Search for the cell housing the specified text and yield its [X, Y] center coordinate. 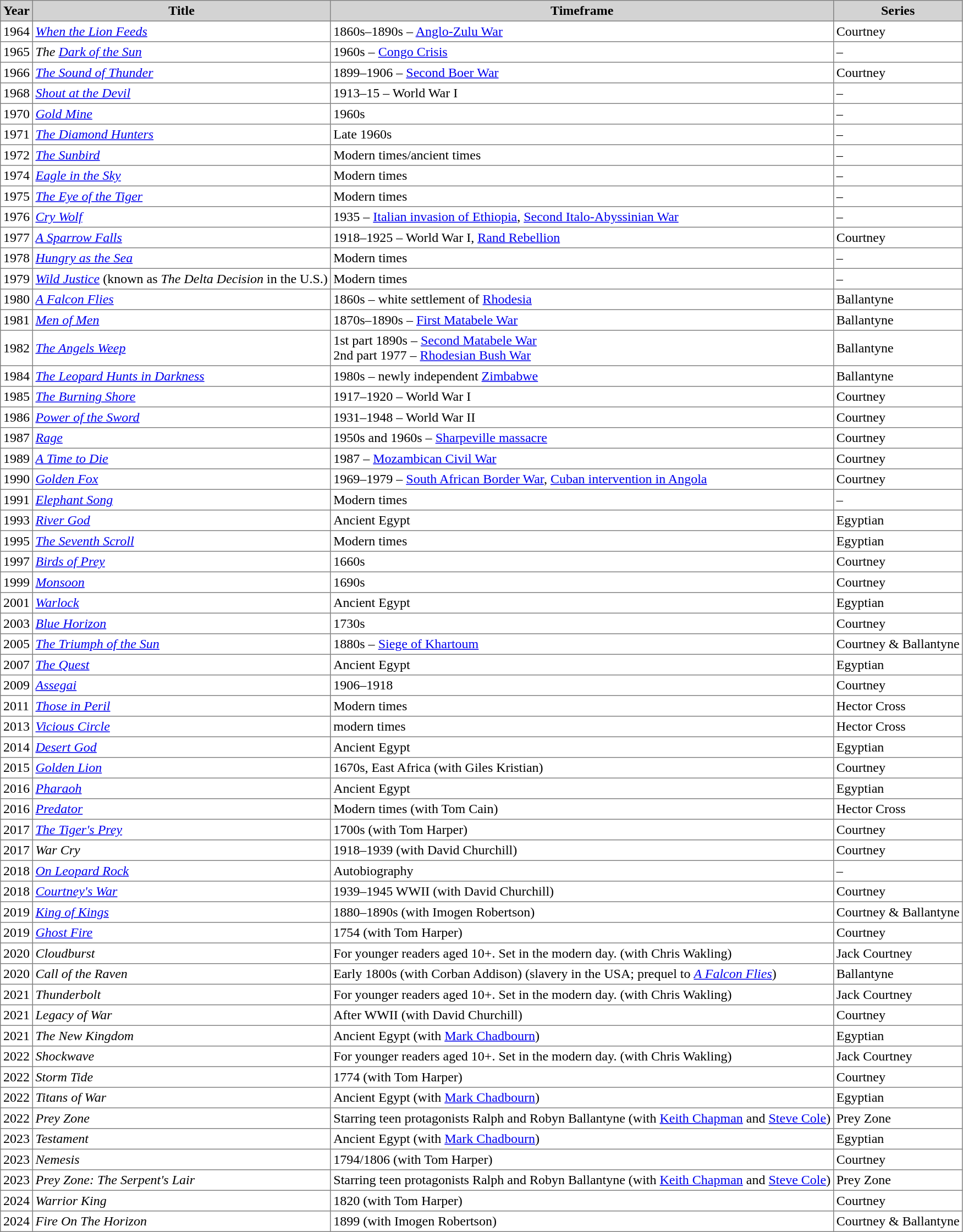
1995 [16, 541]
1860s–1890s – Anglo-Zulu War [582, 31]
1982 [16, 348]
1985 [16, 397]
Legacy of War [181, 1015]
Pharaoh [181, 788]
1917–1920 – World War I [582, 397]
1970 [16, 114]
The Dark of the Sun [181, 52]
1980 [16, 300]
1979 [16, 279]
1968 [16, 93]
Hungry as the Sea [181, 258]
1986 [16, 417]
Blue Horizon [181, 623]
Monsoon [181, 582]
1913–15 – World War I [582, 93]
Courtney's War [181, 892]
Timeframe [582, 11]
Vicious Circle [181, 727]
Nemesis [181, 1159]
The Diamond Hunters [181, 135]
Warlock [181, 603]
1987 – Mozambican Civil War [582, 458]
1971 [16, 135]
1980s – newly independent Zimbabwe [582, 376]
River God [181, 521]
modern times [582, 727]
Storm Tide [181, 1077]
The Leopard Hunts in Darkness [181, 376]
Year [16, 11]
1993 [16, 521]
1880s – Siege of Khartoum [582, 644]
The Burning Shore [181, 397]
1975 [16, 196]
Titans of War [181, 1098]
2011 [16, 706]
The Seventh Scroll [181, 541]
1774 (with Tom Harper) [582, 1077]
1918–1925 – World War I, Rand Rebellion [582, 237]
1977 [16, 237]
1950s and 1960s – Sharpeville massacre [582, 438]
1972 [16, 155]
1st part 1890s – Second Matabele War2nd part 1977 – Rhodesian Bush War [582, 348]
1730s [582, 623]
The New Kingdom [181, 1036]
Call of the Raven [181, 974]
1906–1918 [582, 686]
Birds of Prey [181, 562]
1984 [16, 376]
Early 1800s (with Corban Addison) (slavery in the USA; prequel to A Falcon Flies) [582, 974]
The Angels Weep [181, 348]
King of Kings [181, 912]
Assegai [181, 686]
The Sound of Thunder [181, 73]
Title [181, 11]
When the Lion Feeds [181, 31]
The Eye of the Tiger [181, 196]
Thunderbolt [181, 995]
The Triumph of the Sun [181, 644]
1978 [16, 258]
2003 [16, 623]
Golden Lion [181, 768]
1931–1948 – World War II [582, 417]
The Sunbird [181, 155]
Gold Mine [181, 114]
1969–1979 – South African Border War, Cuban intervention in Angola [582, 479]
1860s – white settlement of Rhodesia [582, 300]
Warrior King [181, 1201]
On Leopard Rock [181, 871]
1939–1945 WWII (with David Churchill) [582, 892]
Men of Men [181, 320]
1960s – Congo Crisis [582, 52]
War Cry [181, 850]
1794/1806 (with Tom Harper) [582, 1159]
1981 [16, 320]
Series [898, 11]
1820 (with Tom Harper) [582, 1201]
1899 (with Imogen Robertson) [582, 1222]
1974 [16, 176]
Those in Peril [181, 706]
1670s, East Africa (with Giles Kristian) [582, 768]
1991 [16, 500]
2014 [16, 747]
Wild Justice (known as The Delta Decision in the U.S.) [181, 279]
After WWII (with David Churchill) [582, 1015]
Fire On The Horizon [181, 1222]
1880–1890s (with Imogen Robertson) [582, 912]
1935 – Italian invasion of Ethiopia, Second Italo-Abyssinian War [582, 217]
Eagle in the Sky [181, 176]
2007 [16, 665]
1990 [16, 479]
1965 [16, 52]
Predator [181, 809]
1690s [582, 582]
A Time to Die [181, 458]
1987 [16, 438]
Desert God [181, 747]
2001 [16, 603]
Testament [181, 1139]
Modern times (with Tom Cain) [582, 809]
1960s [582, 114]
Rage [181, 438]
1700s (with Tom Harper) [582, 830]
1918–1939 (with David Churchill) [582, 850]
2015 [16, 768]
Shockwave [181, 1057]
Shout at the Devil [181, 93]
Power of the Sword [181, 417]
1899–1906 – Second Boer War [582, 73]
1976 [16, 217]
1989 [16, 458]
2005 [16, 644]
Cloudburst [181, 953]
1964 [16, 31]
Modern times/ancient times [582, 155]
1660s [582, 562]
Prey Zone: The Serpent's Lair [181, 1180]
2013 [16, 727]
Golden Fox [181, 479]
Cry Wolf [181, 217]
1997 [16, 562]
A Sparrow Falls [181, 237]
1999 [16, 582]
The Quest [181, 665]
1870s–1890s – First Matabele War [582, 320]
1966 [16, 73]
A Falcon Flies [181, 300]
Autobiography [582, 871]
2009 [16, 686]
Ghost Fire [181, 933]
Late 1960s [582, 135]
1754 (with Tom Harper) [582, 933]
Elephant Song [181, 500]
The Tiger's Prey [181, 830]
